Output the [X, Y] coordinate of the center of the cell containing the given text.  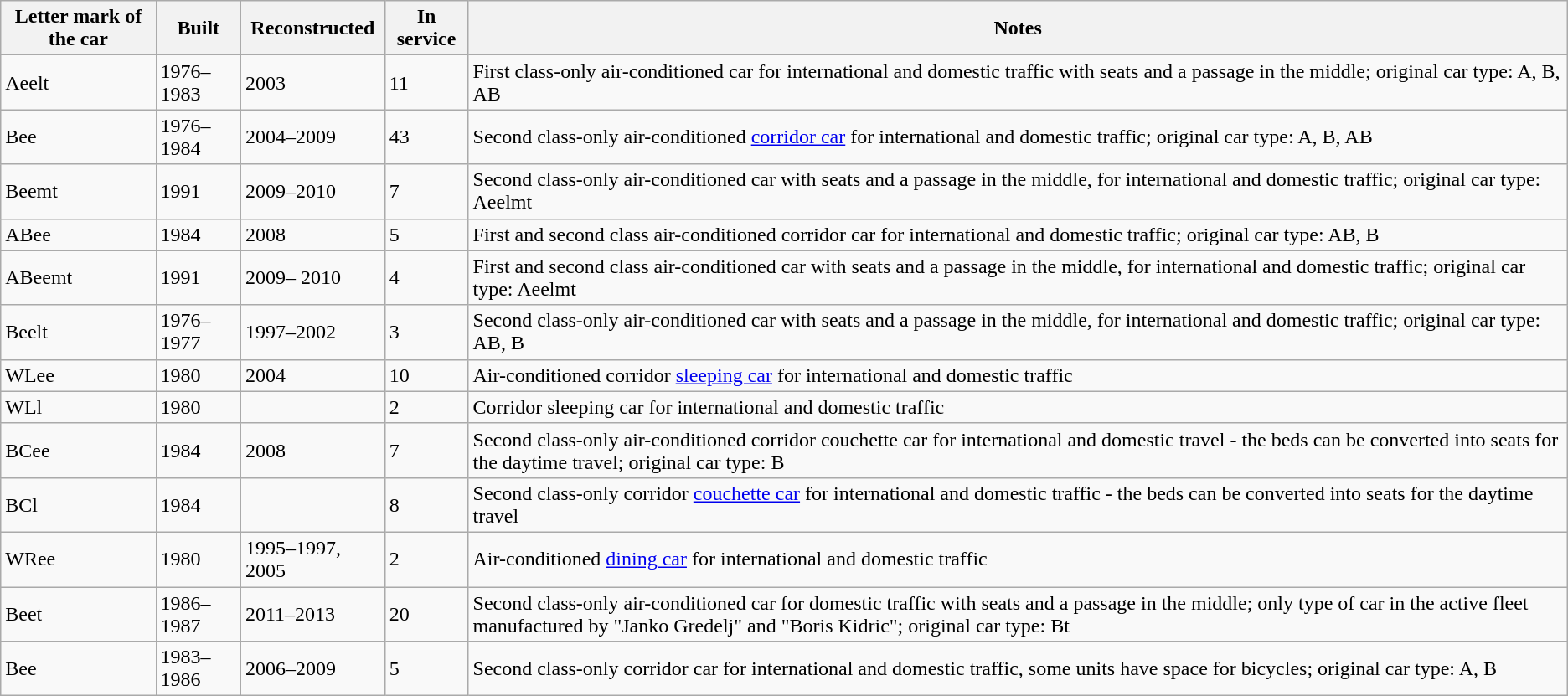
Beemt [79, 191]
Beelt [79, 332]
3 [426, 332]
Corridor sleeping car for international and domestic traffic [1018, 407]
1976–1983 [198, 82]
2011–2013 [312, 613]
2004–2009 [312, 137]
Letter mark of the car [79, 28]
First and second class air-conditioned car with seats and a passage in the middle, for international and domestic traffic; original car type: Aeelmt [1018, 278]
Beet [79, 613]
8 [426, 504]
ABee [79, 235]
2003 [312, 82]
10 [426, 375]
Reconstructed [312, 28]
20 [426, 613]
ABeemt [79, 278]
Aeelt [79, 82]
Second class-only air-conditioned corridor car for international and domestic traffic; original car type: A, B, AB [1018, 137]
4 [426, 278]
Built [198, 28]
BCl [79, 504]
First class-only air-conditioned car for international and domestic traffic with seats and a passage in the middle; original car type: A, B, AB [1018, 82]
WLee [79, 375]
2006–2009 [312, 668]
11 [426, 82]
In service [426, 28]
2009– 2010 [312, 278]
WRee [79, 559]
Second class-only corridor couchette car for international and domestic traffic - the beds can be converted into seats for the daytime travel [1018, 504]
Air-conditioned corridor sleeping car for international and domestic traffic [1018, 375]
1983–1986 [198, 668]
First and second class air-conditioned corridor car for international and domestic traffic; original car type: AB, B [1018, 235]
Second class-only air-conditioned car with seats and a passage in the middle, for international and domestic traffic; original car type: AB, B [1018, 332]
1995–1997, 2005 [312, 559]
Notes [1018, 28]
Second class-only corridor car for international and domestic traffic, some units have space for bicycles; original car type: A, B [1018, 668]
43 [426, 137]
Second class-only air-conditioned car with seats and a passage in the middle, for international and domestic traffic; original car type: Aeelmt [1018, 191]
Air-conditioned dining car for international and domestic traffic [1018, 559]
2009–2010 [312, 191]
2004 [312, 375]
WLl [79, 407]
BCee [79, 451]
1976–1977 [198, 332]
1976–1984 [198, 137]
1986–1987 [198, 613]
1997–2002 [312, 332]
